Output the [X, Y] coordinate of the center of the cell containing the given text.  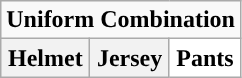
Uniform Combination [121, 20]
Helmet [46, 58]
Jersey [130, 58]
Pants [204, 58]
